Detect which cell encompasses the target text, then output its [X, Y] center coordinate. 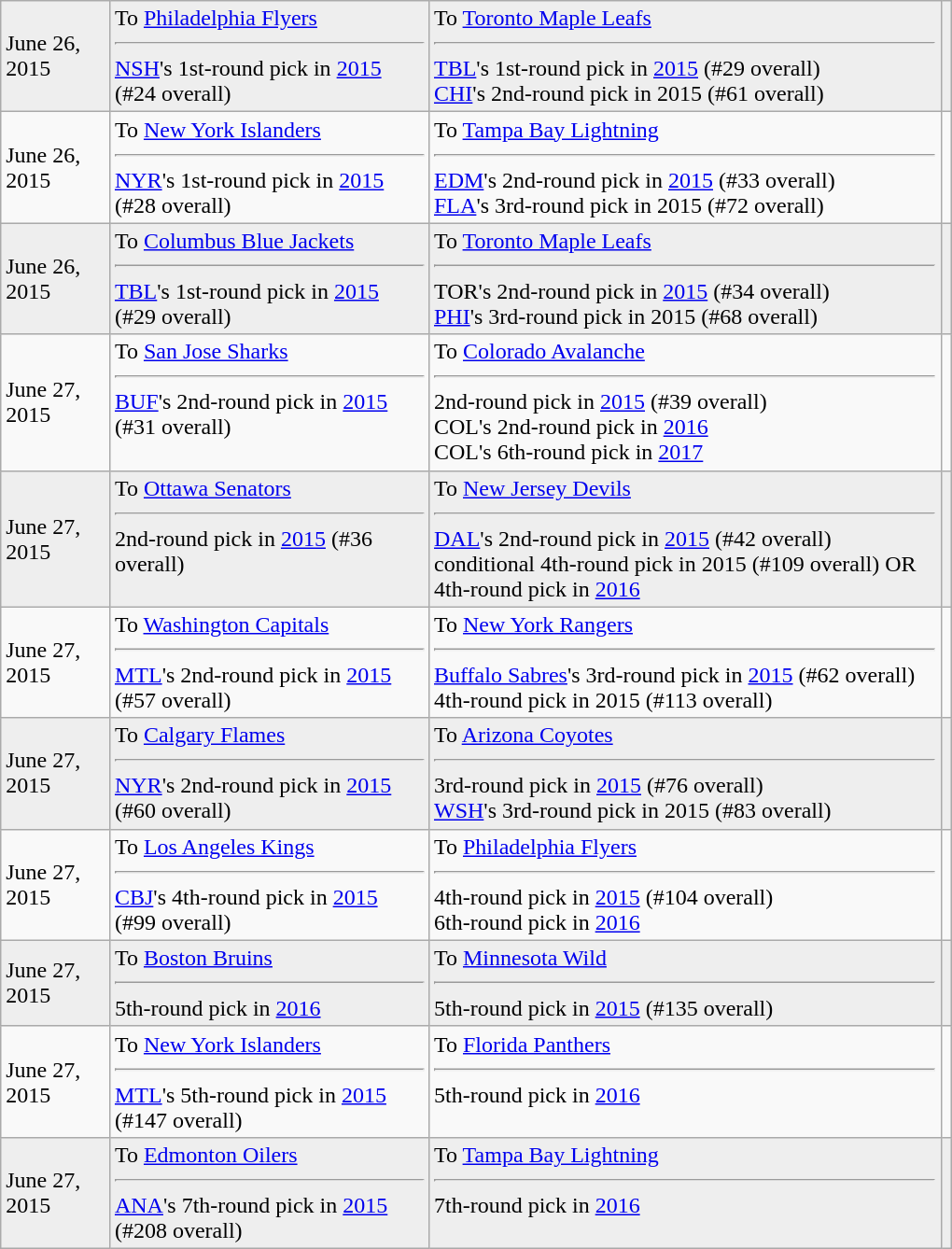
To Philadelphia Flyers NSH's 1st-round pick in 2015 (#24 overall) [269, 56]
To Tampa Bay Lightning EDM's 2nd-round pick in 2015 (#33 overall) FLA's 3rd-round pick in 2015 (#72 overall) [685, 168]
To Washington Capitals MTL's 2nd-round pick in 2015 (#57 overall) [269, 663]
To New York Islanders MTL's 5th-round pick in 2015 (#147 overall) [269, 1081]
To Florida Panthers 5th-round pick in 2016 [685, 1081]
To New York Islanders NYR's 1st-round pick in 2015 (#28 overall) [269, 168]
To New Jersey Devils DAL's 2nd-round pick in 2015 (#42 overall) conditional 4th-round pick in 2015 (#109 overall) OR 4th-round pick in 2016 [685, 539]
To Colorado Avalanche 2nd-round pick in 2015 (#39 overall) COL's 2nd-round pick in 2016 COL's 6th-round pick in 2017 [685, 402]
To Minnesota Wild 5th-round pick in 2015 (#135 overall) [685, 983]
To New York Rangers Buffalo Sabres's 3rd-round pick in 2015 (#62 overall) 4th-round pick in 2015 (#113 overall) [685, 663]
To Boston Bruins 5th-round pick in 2016 [269, 983]
To Philadelphia Flyers 4th-round pick in 2015 (#104 overall) 6th-round pick in 2016 [685, 885]
To Tampa Bay Lightning 7th-round pick in 2016 [685, 1193]
To Calgary Flames NYR's 2nd-round pick in 2015 (#60 overall) [269, 773]
To Edmonton Oilers ANA's 7th-round pick in 2015 (#208 overall) [269, 1193]
To Ottawa Senators 2nd-round pick in 2015 (#36 overall) [269, 539]
To San Jose Sharks BUF's 2nd-round pick in 2015 (#31 overall) [269, 402]
To Arizona Coyotes 3rd-round pick in 2015 (#76 overall) WSH's 3rd-round pick in 2015 (#83 overall) [685, 773]
To Columbus Blue Jackets TBL's 1st-round pick in 2015 (#29 overall) [269, 278]
To Toronto Maple Leafs TBL's 1st-round pick in 2015 (#29 overall) CHI's 2nd-round pick in 2015 (#61 overall) [685, 56]
To Los Angeles Kings CBJ's 4th-round pick in 2015 (#99 overall) [269, 885]
To Toronto Maple Leafs TOR's 2nd-round pick in 2015 (#34 overall) PHI's 3rd-round pick in 2015 (#68 overall) [685, 278]
